For the text-containing cell, return its midpoint in [X, Y] coordinate format. 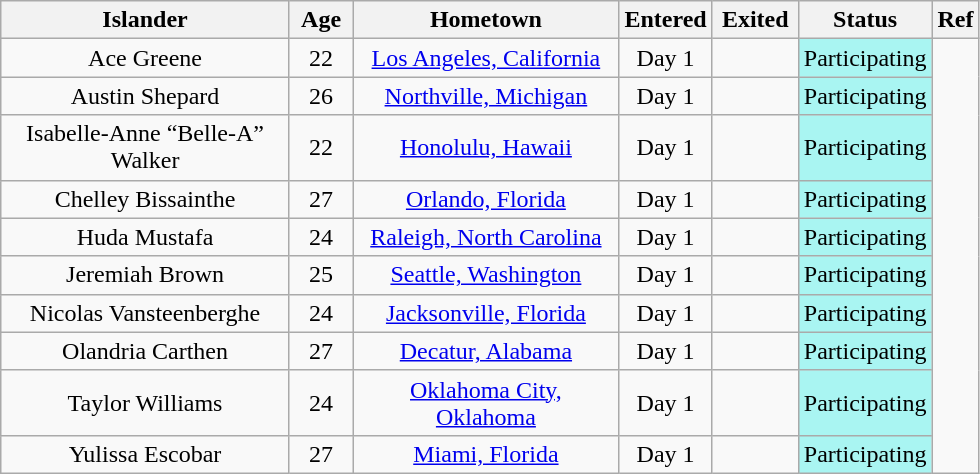
Nicolas Vansteenberghe [146, 313]
Hometown [486, 20]
Huda Mustafa [146, 237]
Miami, Florida [486, 454]
Olandria Carthen [146, 351]
Entered [666, 20]
Decatur, Alabama [486, 351]
Islander [146, 20]
Status [865, 20]
Age [321, 20]
Yulissa Escobar [146, 454]
25 [321, 275]
Exited [755, 20]
Ace Greene [146, 58]
26 [321, 96]
Northville, Michigan [486, 96]
Los Angeles, California [486, 58]
Austin Shepard [146, 96]
Raleigh, North Carolina [486, 237]
Oklahoma City, Oklahoma [486, 402]
Taylor Williams [146, 402]
Seattle, Washington [486, 275]
Honolulu, Hawaii [486, 148]
Jeremiah Brown [146, 275]
Orlando, Florida [486, 199]
Jacksonville, Florida [486, 313]
Chelley Bissainthe [146, 199]
Isabelle-Anne “Belle-A” Walker [146, 148]
Ref [956, 20]
